Scan for the cell matching the given text and deliver its [X, Y] coordinate at center. 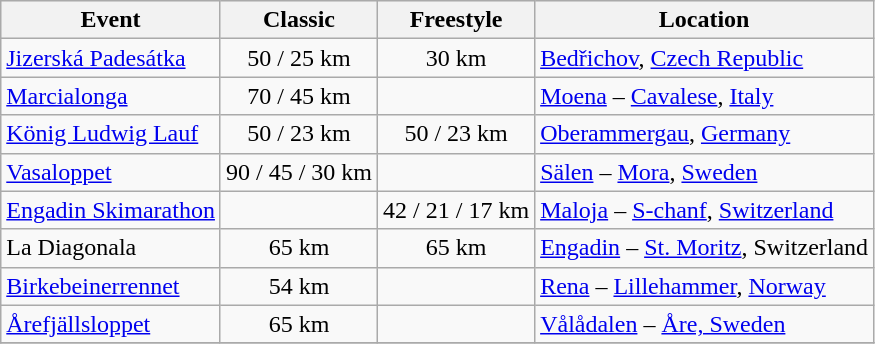
Jizerská Padesátka [111, 58]
König Ludwig Lauf [111, 134]
42 / 21 / 17 km [456, 210]
90 / 45 / 30 km [298, 172]
Bedřichov, Czech Republic [704, 58]
Engadin Skimarathon [111, 210]
Event [111, 20]
Classic [298, 20]
70 / 45 km [298, 96]
50 / 25 km [298, 58]
Årefjällsloppet [111, 324]
Engadin – St. Moritz, Switzerland [704, 248]
54 km [298, 286]
Freestyle [456, 20]
Birkebeinerrennet [111, 286]
Location [704, 20]
Sälen – Mora, Sweden [704, 172]
Vålådalen – Åre, Sweden [704, 324]
Marcialonga [111, 96]
Vasaloppet [111, 172]
Moena – Cavalese, Italy [704, 96]
Oberammergau, Germany [704, 134]
30 km [456, 58]
Rena – Lillehammer, Norway [704, 286]
La Diagonala [111, 248]
Maloja – S-chanf, Switzerland [704, 210]
